Extract the [x, y] coordinate from the center of the cell holding the provided text.  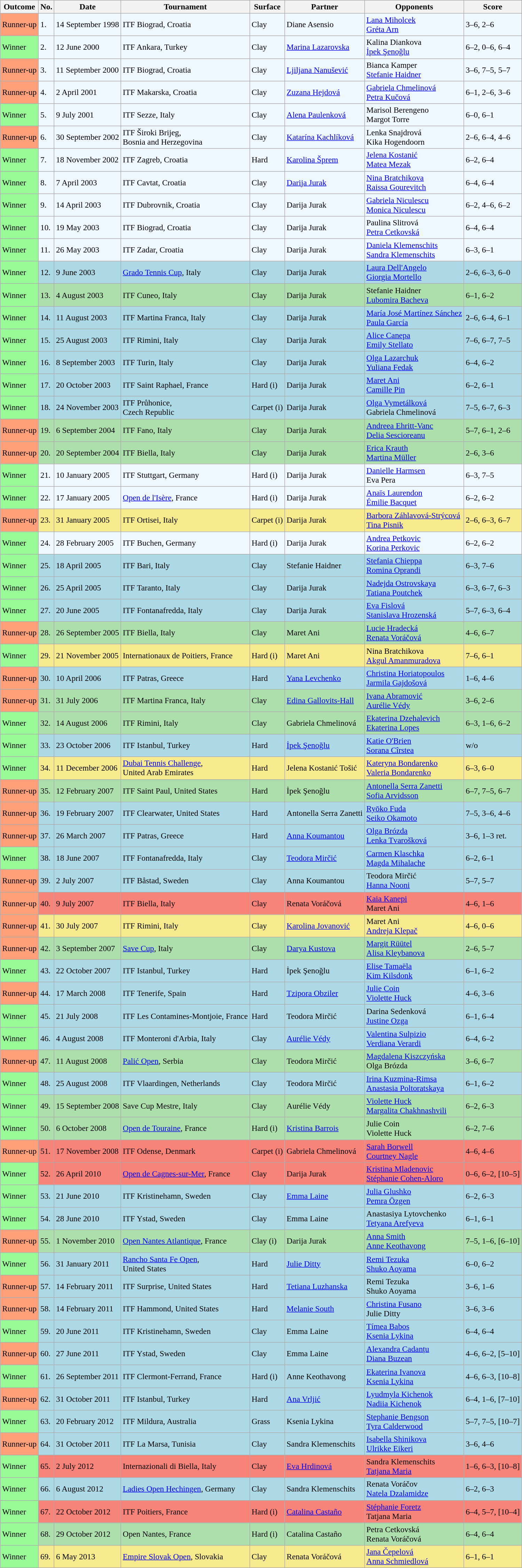
6 August 2012 [88, 1489]
Eva Hrdinová [324, 1466]
52. [47, 1173]
6–3, 7–5 [493, 475]
3–6, 7–5, 5–7 [493, 70]
31. [47, 700]
29 October 2012 [88, 1534]
59. [47, 1331]
44. [47, 993]
25. [47, 565]
Open Nantes Atlantique, France [185, 1241]
Ekaterina Ivanova Ksenia Lykina [414, 1376]
Olga Vymetálková Gabriela Chmelinová [414, 408]
37. [47, 835]
Gabriela Niculescu Monica Niculescu [414, 204]
22 October 2012 [88, 1511]
Melanie South [324, 1309]
17. [47, 385]
Internazionali di Biella, Italy [185, 1466]
68. [47, 1534]
ITF Monteroni d'Arbia, Italy [185, 1038]
24 November 2003 [88, 408]
23. [47, 520]
12. [47, 273]
1 November 2010 [88, 1241]
4 August 2003 [88, 295]
51. [47, 1151]
5–7, 6–1, 2–6 [493, 430]
Lucie Hradecká Renata Voráčová [414, 633]
5–7, 5–7 [493, 881]
26 September 2005 [88, 633]
Lana Miholcek Gréta Arn [414, 24]
21 November 2005 [88, 655]
15. [47, 340]
Karolina Jovanović [324, 926]
20 June 2005 [88, 610]
22. [47, 497]
Magdalena Kiszczyńska Olga Brózda [414, 1061]
Irina Kuzmina-Rimsa Anastasia Poltoratskaya [414, 1084]
28 June 2010 [88, 1219]
21. [47, 475]
9 June 2003 [88, 273]
6–2, 4–6, 6–2 [493, 204]
26 March 2007 [88, 835]
Anaïs Laurendon Émilie Bacquet [414, 497]
ITF Saint Paul, United States [185, 791]
Ivana Abramović Aurélie Védy [414, 700]
Olga Brózda Lenka Tvarošková [414, 835]
7–6, 6–1 [493, 655]
26 April 2010 [88, 1173]
6–7, 7–5, 6–7 [493, 791]
Stéphanie Foretz Tatjana Maria [414, 1511]
36. [47, 813]
17 January 2005 [88, 497]
5–7, 6–3, 6–4 [493, 610]
Save Cup, Italy [185, 948]
7–6, 6–7, 7–5 [493, 340]
19 February 2007 [88, 813]
53. [47, 1196]
Julie Ditty [324, 1264]
30 September 2002 [88, 137]
3. [47, 70]
14. [47, 317]
23 October 2006 [88, 746]
Elise Tamaëla Kim Kilsdonk [414, 971]
35. [47, 791]
5–7, 7–5, [10–7] [493, 1421]
56. [47, 1264]
Maret Ani Andreja Klepač [414, 926]
40. [47, 903]
ITF Stuttgart, Germany [185, 475]
18 November 2002 [88, 160]
55. [47, 1241]
Petra Cetkovská Renata Voráčová [414, 1534]
ITF La Marsa, Tunisia [185, 1444]
Christina Horiatopoulos Jarmila Gajdošová [414, 678]
66. [47, 1489]
ITF Cavtat, Croatia [185, 182]
Grado Tennis Cup, Italy [185, 273]
25 April 2005 [88, 588]
4–6, 3–6 [493, 993]
Empire Slovak Open, Slovakia [185, 1557]
ITF Clearwater, United States [185, 813]
43. [47, 971]
ITF Odense, Denmark [185, 1151]
Andreea Ehritt-Vanc Delia Sescioreanu [414, 430]
42. [47, 948]
31 January 2011 [88, 1264]
ITF Zagreb, Croatia [185, 160]
7 April 2003 [88, 182]
Open de Cagnes-sur-Mer, France [185, 1173]
25 August 2008 [88, 1084]
ITF Ankara, Turkey [185, 47]
27. [47, 610]
1–6, 4–6 [493, 678]
6–0, 6–2 [493, 1264]
ITF Turin, Italy [185, 362]
2–6, 6–3, 6–0 [493, 273]
Antonella Serra Zanetti [324, 813]
Kalina Diankova İpek Şenoğlu [414, 47]
26 May 2003 [88, 250]
Tetiana Luzhanska [324, 1286]
Outcome [19, 7]
10 April 2006 [88, 678]
12 June 2000 [88, 47]
6–3, 7–6 [493, 565]
Bianca Kamper Stefanie Haidner [414, 70]
6–4, 1–6, [7–10] [493, 1399]
6–0, 6–1 [493, 115]
Ksenia Lykina [324, 1421]
Internationaux de Poitiers, France [185, 655]
3 September 2007 [88, 948]
Palić Open, Serbia [185, 1061]
0–6, 6–2, [10–5] [493, 1173]
Erica Krauth Martina Müller [414, 453]
ITF Tenerife, Spain [185, 993]
Maret Ani Camille Pin [414, 385]
Andrea Petkovic Korina Perkovic [414, 542]
25 August 2003 [88, 340]
Anne Keothavong [324, 1376]
58. [47, 1309]
Partner [324, 7]
ITF Průhonice, Czech Republic [185, 408]
Nina Bratchikova Akgul Amanmuradova [414, 655]
ITF Zadar, Croatia [185, 250]
Nina Bratchikova Raissa Gourevitch [414, 182]
6–3, 6–1 [493, 250]
62. [47, 1399]
6–2, 7–6 [493, 1128]
Sandra Klemenschits Tatjana Maria [414, 1466]
Anna Smith Anne Keothavong [414, 1241]
7–5, 1–6, [6–10] [493, 1241]
28 February 2005 [88, 542]
38. [47, 858]
Alexandra Cadanțu Diana Buzean [414, 1353]
ITF Poitiers, France [185, 1511]
8 September 2003 [88, 362]
Valentina Sulpizio Verdiana Verardi [414, 1038]
Ladies Open Hechingen, Germany [185, 1489]
50. [47, 1128]
Christina Fusano Julie Ditty [414, 1309]
Opponents [414, 7]
13. [47, 295]
7. [47, 160]
ITF Široki Brijeg, Bosnia and Herzegovina [185, 137]
Jana Čepelová Anna Schmiedlová [414, 1557]
ITF Vlaardingen, Netherlands [185, 1084]
8. [47, 182]
61. [47, 1376]
ITF Ortisei, Italy [185, 520]
4–6, 1–6 [493, 903]
39. [47, 881]
Laura Dell'Angelo Giorgia Mortello [414, 273]
Karolina Šprem [324, 160]
Antonella Serra Zanetti Sofia Arvidsson [414, 791]
Teodora Mirčić Hanna Nooni [414, 881]
6–1, 2–6, 3–6 [493, 92]
Open de l'Isère, France [185, 497]
Open de Touraine, France [185, 1128]
ITF Båstad, Sweden [185, 881]
ITF Makarska, Croatia [185, 92]
Dubai Tennis Challenge, United Arab Emirates [185, 768]
1. [47, 24]
6–2, 0–6, 6–4 [493, 47]
20 June 2011 [88, 1331]
Kateryna Bondarenko Valeria Bondarenko [414, 768]
Nadejda Ostrovskaya Tatiana Poutchek [414, 588]
17 November 2008 [88, 1151]
4 August 2008 [88, 1038]
21 July 2008 [88, 1015]
Stefanie Haidner Lubomira Bacheva [414, 295]
Julia Glushko Pemra Özgen [414, 1196]
7–5, 3–6, 4–6 [493, 813]
Gabriela Chmelinová Petra Kučová [414, 92]
ITF Saint Raphael, France [185, 385]
Kristina Mladenovic Stéphanie Cohen-Aloro [414, 1173]
10. [47, 227]
No. [47, 7]
26 September 2011 [88, 1376]
31 July 2006 [88, 700]
ITF Les Contamines-Montjoie, France [185, 1015]
Date [88, 7]
ITF Sezze, Italy [185, 115]
18 April 2005 [88, 565]
60. [47, 1353]
3–6, 4–6 [493, 1444]
Grass [267, 1421]
14 September 1998 [88, 24]
Ljiljana Nanušević [324, 70]
22 October 2007 [88, 971]
Renata Voráčov Natela Dzalamidze [414, 1489]
15 September 2008 [88, 1106]
54. [47, 1219]
Edina Gallovits-Hall [324, 700]
6. [47, 137]
11 August 2008 [88, 1061]
2 July 2007 [88, 881]
ITF Cuneo, Italy [185, 295]
Marisol Berengeno Margot Torre [414, 115]
2–6, 3–6 [493, 453]
3–6, 6–7 [493, 1061]
6 October 2008 [88, 1128]
28. [47, 633]
4–6, 0–6 [493, 926]
4–6, 6–7 [493, 633]
6–4, 5–7, [10–4] [493, 1511]
3–6, 3–6 [493, 1309]
2–6, 5–7 [493, 948]
Sarah Borwell Courtney Nagle [414, 1151]
Violette Huck Margalita Chakhnashvili [414, 1106]
w/o [493, 746]
16. [47, 362]
11 August 2003 [88, 317]
Score [493, 7]
6 September 2004 [88, 430]
26. [47, 588]
Katie O'Brien Sorana Cîrstea [414, 746]
9 July 2001 [88, 115]
2. [47, 47]
11 December 2006 [88, 768]
64. [47, 1444]
21 June 2010 [88, 1196]
ITF Surprise, United States [185, 1286]
3–6, 1–6 [493, 1286]
6–3, 6–7, 6–3 [493, 588]
Olga Lazarchuk Yuliana Fedak [414, 362]
49. [47, 1106]
Zuzana Hejdová [324, 92]
20 September 2004 [88, 453]
29. [47, 655]
33. [47, 746]
ITF Bari, Italy [185, 565]
Paulina Slitrová Petra Cetkovská [414, 227]
19. [47, 430]
2 April 2001 [88, 92]
1–6, 6–3, [10–8] [493, 1466]
Kaia Kanepi Maret Ani [414, 903]
ITF Buchen, Germany [185, 542]
30 July 2007 [88, 926]
Surface [267, 7]
Marina Lazarovska [324, 47]
Ana Vrljić [324, 1399]
4. [47, 92]
6–3, 6–0 [493, 768]
20 February 2012 [88, 1421]
Ryōko Fuda Seiko Okamoto [414, 813]
Stefanie Haidner [324, 565]
ITF Clermont-Ferrand, France [185, 1376]
5. [47, 115]
ITF Dubrovnik, Croatia [185, 204]
2–6, 6–4, 6–1 [493, 317]
Isabella Shinikova Ulrikke Eikeri [414, 1444]
9. [47, 204]
6–3, 1–6, 6–2 [493, 723]
Diane Asensio [324, 24]
Danielle Harmsen Eva Pera [414, 475]
9 July 2007 [88, 903]
14 August 2006 [88, 723]
Tzipora Obziler [324, 993]
Ekaterina Dzehalevich Ekaterina Lopes [414, 723]
Anastasiya Lytovchenko Tetyana Arefyeva [414, 1219]
27 June 2011 [88, 1353]
12 February 2007 [88, 791]
32. [47, 723]
48. [47, 1084]
Darina Sedenková Justine Ozga [414, 1015]
Alena Paulenková [324, 115]
Clay (i) [267, 1241]
14 April 2003 [88, 204]
ITF Fano, Italy [185, 430]
2 July 2012 [88, 1466]
Stefania Chieppa Romina Oprandi [414, 565]
Eva Fislová Stanislava Hrozenská [414, 610]
11. [47, 250]
6 May 2013 [88, 1557]
2–6, 6–3, 6–7 [493, 520]
María José Martínez Sánchez Paula García [414, 317]
Tímea Babos Ksenia Lykina [414, 1331]
Jelena Kostanić Tošić [324, 768]
17 March 2008 [88, 993]
63. [47, 1421]
ITF Taranto, Italy [185, 588]
30. [47, 678]
Tournament [185, 7]
Katarína Kachlíková [324, 137]
Lenka Snajdrová Kika Hogendoorn [414, 137]
19 May 2003 [88, 227]
Margit Rüütel Alisa Kleybanova [414, 948]
57. [47, 1286]
Open Nantes, France [185, 1534]
69. [47, 1557]
Carmen Klaschka Magda Mihalache [414, 858]
ITF Mildura, Australia [185, 1421]
7–5, 6–7, 6–3 [493, 408]
20 October 2003 [88, 385]
65. [47, 1466]
Save Cup Mestre, Italy [185, 1106]
41. [47, 926]
4–6, 6–3, [10–8] [493, 1376]
11 September 2000 [88, 70]
3–6, 1–3 ret. [493, 835]
18. [47, 408]
45. [47, 1015]
Alice Canepa Emily Stellato [414, 340]
46. [47, 1038]
6–2, 6–4 [493, 160]
24. [47, 542]
18 June 2007 [88, 858]
47. [47, 1061]
Daniela Klemenschits Sandra Klemenschits [414, 250]
4–6, 6–2, [5–10] [493, 1353]
10 January 2005 [88, 475]
Stephanie Bengson Tyra Calderwood [414, 1421]
Jelena Kostanić Matea Mezak [414, 160]
ITF Hammond, United States [185, 1309]
4–6, 4–6 [493, 1151]
Darya Kustova [324, 948]
Kristina Barrois [324, 1128]
67. [47, 1511]
6–1, 6–4 [493, 1015]
Rancho Santa Fe Open, United States [185, 1264]
2–6, 6–4, 4–6 [493, 137]
Yana Levchenko [324, 678]
34. [47, 768]
20. [47, 453]
Barbora Záhlavová-Strýcová Tina Pisnik [414, 520]
31 January 2005 [88, 520]
Lyudmyla Kichenok Nadiia Kichenok [414, 1399]
